Locate the cell with the specified text and output its [X, Y] center coordinate. 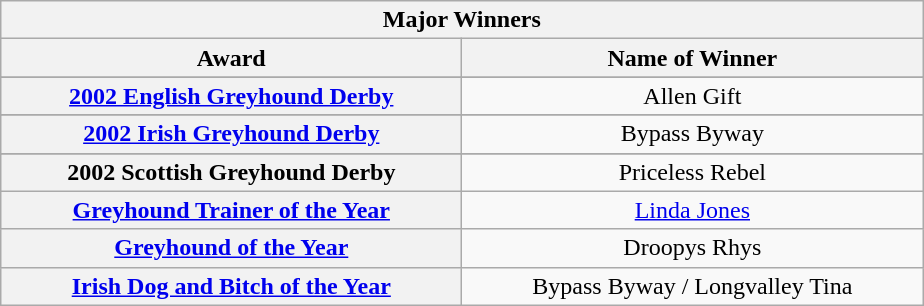
Major Winners [462, 20]
Linda Jones [692, 210]
Droopys Rhys [692, 248]
Name of Winner [692, 58]
Priceless Rebel [692, 172]
Bypass Byway / Longvalley Tina [692, 286]
Greyhound Trainer of the Year [232, 210]
2002 English Greyhound Derby [232, 96]
2002 Irish Greyhound Derby [232, 134]
Allen Gift [692, 96]
Bypass Byway [692, 134]
Greyhound of the Year [232, 248]
Irish Dog and Bitch of the Year [232, 286]
2002 Scottish Greyhound Derby [232, 172]
Award [232, 58]
